Determine the (x, y) coordinate at the center of the cell enclosing the given text.  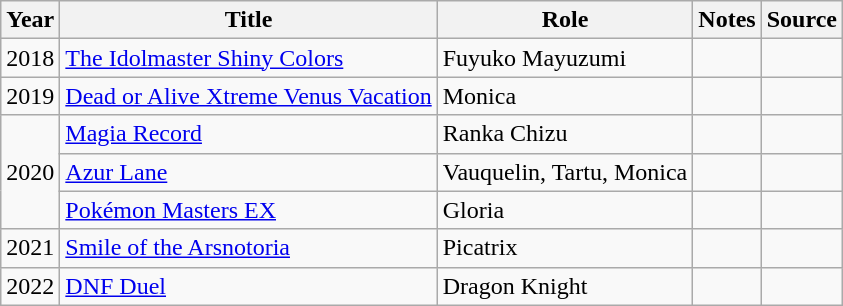
2022 (30, 286)
Azur Lane (248, 172)
Ranka Chizu (565, 134)
Fuyuko Mayuzumi (565, 58)
2019 (30, 96)
DNF Duel (248, 286)
Gloria (565, 210)
2020 (30, 172)
The Idolmaster Shiny Colors (248, 58)
Source (802, 20)
Title (248, 20)
2018 (30, 58)
Dragon Knight (565, 286)
Pokémon Masters EX (248, 210)
Notes (727, 20)
Year (30, 20)
2021 (30, 248)
Picatrix (565, 248)
Dead or Alive Xtreme Venus Vacation (248, 96)
Smile of the Arsnotoria (248, 248)
Monica (565, 96)
Vauquelin, Tartu, Monica (565, 172)
Role (565, 20)
Magia Record (248, 134)
